Search for the cell housing the specified text and yield its [x, y] center coordinate. 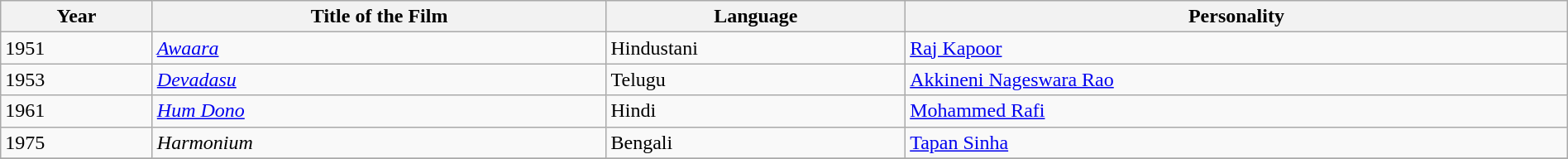
Hum Dono [379, 111]
Hindi [756, 111]
Awaara [379, 48]
Mohammed Rafi [1237, 111]
Title of the Film [379, 17]
Tapan Sinha [1237, 142]
1953 [77, 79]
1961 [77, 111]
Devadasu [379, 79]
Language [756, 17]
Harmonium [379, 142]
Bengali [756, 142]
Akkineni Nageswara Rao [1237, 79]
Hindustani [756, 48]
Personality [1237, 17]
Raj Kapoor [1237, 48]
1951 [77, 48]
Telugu [756, 79]
Year [77, 17]
1975 [77, 142]
